Pinpoint the cell where the given text exists, returning its [x, y] midpoint coordinate. 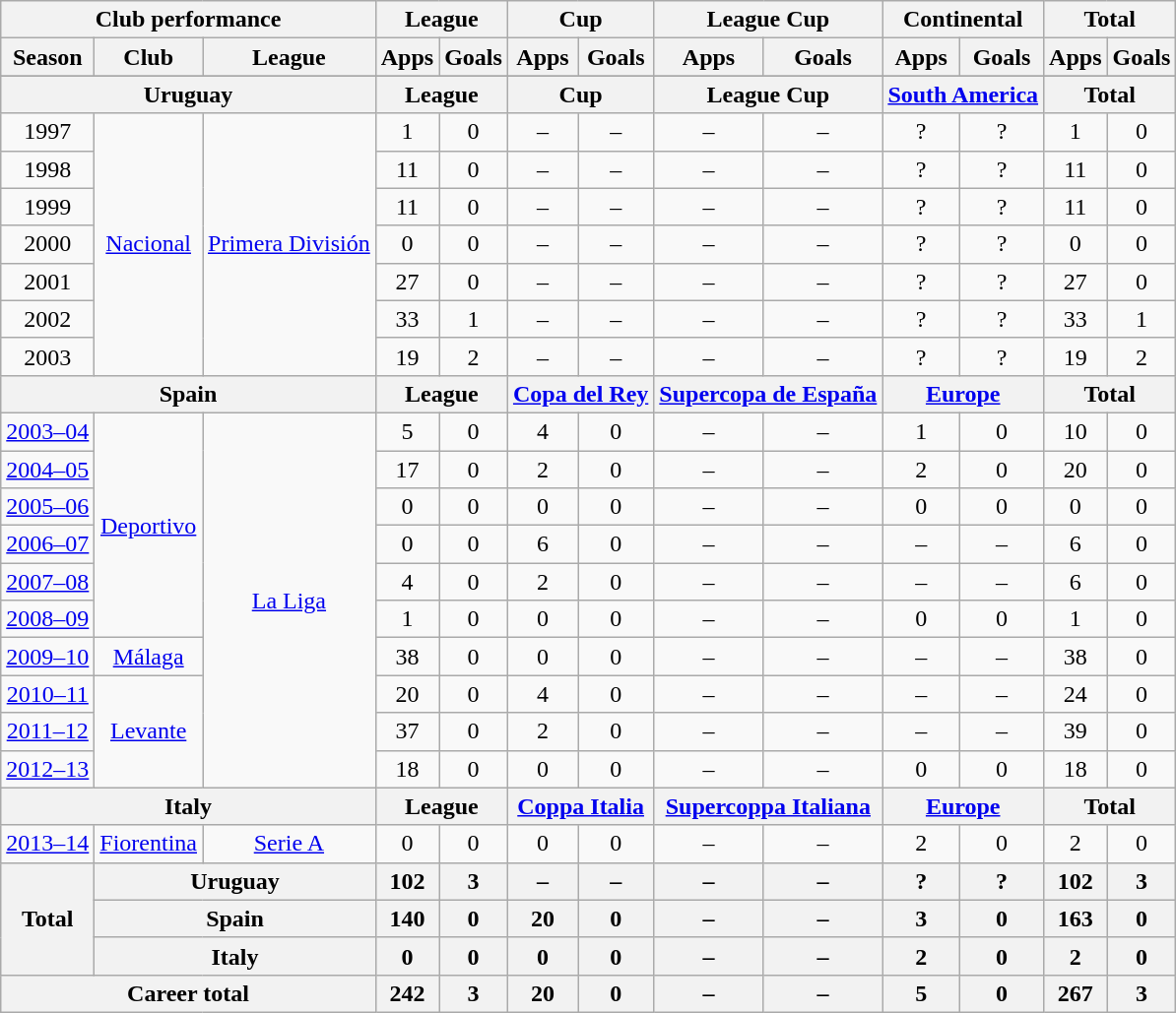
Supercopa de España [768, 394]
Club [149, 57]
La Liga [290, 601]
1997 [47, 132]
Supercoppa Italiana [768, 806]
2010–11 [47, 694]
1999 [47, 207]
163 [1076, 918]
10 [1076, 431]
Career total [188, 993]
2004–05 [47, 470]
39 [1076, 731]
267 [1076, 993]
37 [407, 731]
17 [407, 470]
2006–07 [47, 544]
2011–12 [47, 731]
2009–10 [47, 657]
Nacional [149, 244]
Primera División [290, 244]
2005–06 [47, 507]
Season [47, 57]
Coppa Italia [580, 806]
2012–13 [47, 769]
Club performance [188, 20]
South America [963, 95]
2003 [47, 356]
242 [407, 993]
2001 [47, 282]
Serie A [290, 844]
2007–08 [47, 582]
Levante [149, 731]
140 [407, 918]
2003–04 [47, 431]
Copa del Rey [580, 394]
2008–09 [47, 619]
Deportivo [149, 525]
24 [1076, 694]
2013–14 [47, 844]
1998 [47, 169]
Fiorentina [149, 844]
2002 [47, 319]
Málaga [149, 657]
Continental [963, 20]
2000 [47, 244]
